Capture the cell that displays the provided text and extract its [X, Y] central coordinate. 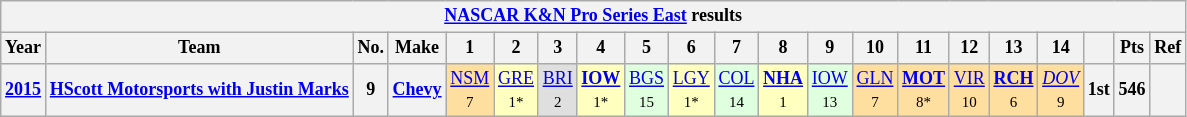
HScott Motorsports with Justin Marks [199, 90]
2 [516, 48]
IOW13 [830, 90]
7 [736, 48]
8 [784, 48]
No. [370, 48]
Ref [1168, 48]
LGY1* [691, 90]
12 [969, 48]
RCH6 [1014, 90]
COL14 [736, 90]
10 [875, 48]
NASCAR K&N Pro Series East results [594, 16]
Team [199, 48]
Make [417, 48]
NSM7 [470, 90]
GRE1* [516, 90]
MOT8* [924, 90]
4 [601, 48]
NHA1 [784, 90]
13 [1014, 48]
2015 [24, 90]
GLN7 [875, 90]
1st [1098, 90]
5 [647, 48]
6 [691, 48]
Year [24, 48]
DOV9 [1061, 90]
11 [924, 48]
BRI2 [558, 90]
3 [558, 48]
VIR10 [969, 90]
Pts [1132, 48]
14 [1061, 48]
BGS15 [647, 90]
Chevy [417, 90]
IOW1* [601, 90]
1 [470, 48]
546 [1132, 90]
